Provide the [x, y] coordinate of the cell's center where the given text is located.  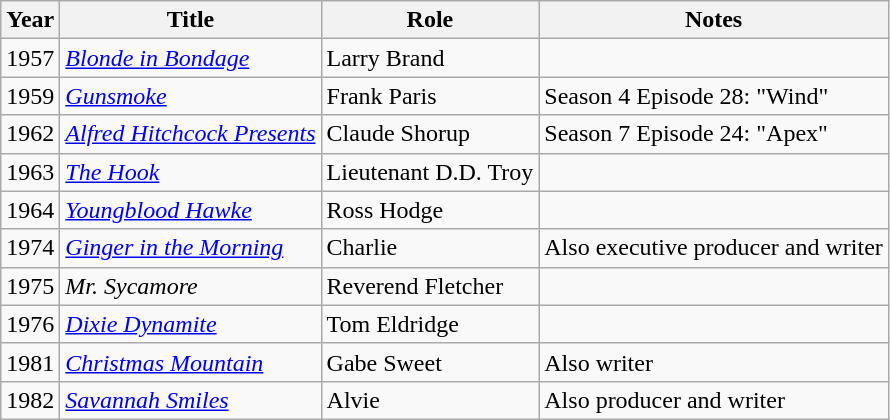
Youngblood Hawke [190, 210]
1982 [30, 400]
Frank Paris [430, 96]
Ginger in the Morning [190, 248]
1963 [30, 172]
1962 [30, 134]
Dixie Dynamite [190, 324]
1976 [30, 324]
Blonde in Bondage [190, 58]
Role [430, 20]
Savannah Smiles [190, 400]
Ross Hodge [430, 210]
Also writer [714, 362]
Season 7 Episode 24: "Apex" [714, 134]
Tom Eldridge [430, 324]
Christmas Mountain [190, 362]
1959 [30, 96]
Reverend Fletcher [430, 286]
Lieutenant D.D. Troy [430, 172]
Title [190, 20]
1964 [30, 210]
1975 [30, 286]
The Hook [190, 172]
1974 [30, 248]
Gabe Sweet [430, 362]
Alfred Hitchcock Presents [190, 134]
Also executive producer and writer [714, 248]
Season 4 Episode 28: "Wind" [714, 96]
1957 [30, 58]
Notes [714, 20]
Mr. Sycamore [190, 286]
Claude Shorup [430, 134]
Charlie [430, 248]
Year [30, 20]
Alvie [430, 400]
Gunsmoke [190, 96]
Also producer and writer [714, 400]
Larry Brand [430, 58]
1981 [30, 362]
